Output the (X, Y) coordinate of the center of the cell containing the given text.  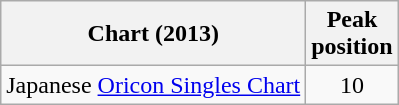
10 (352, 85)
Japanese Oricon Singles Chart (154, 85)
Chart (2013) (154, 34)
Peakposition (352, 34)
